Extract the [x, y] coordinate from the center of the cell holding the provided text.  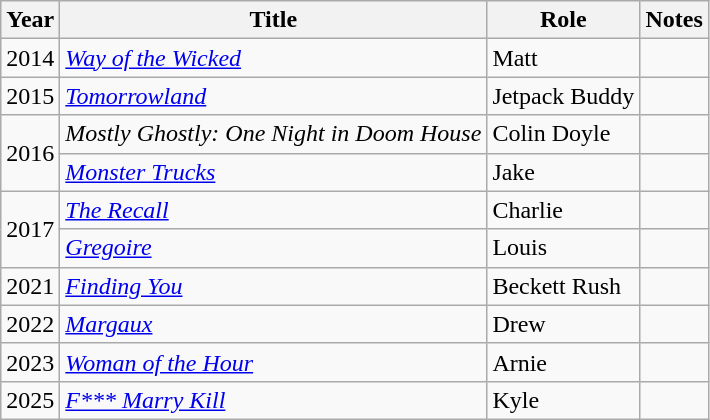
Mostly Ghostly: One Night in Doom House [274, 134]
Title [274, 20]
F*** Marry Kill [274, 400]
Jetpack Buddy [564, 96]
Louis [564, 248]
Drew [564, 324]
Beckett Rush [564, 286]
2022 [30, 324]
2016 [30, 153]
Role [564, 20]
2015 [30, 96]
Year [30, 20]
Tomorrowland [274, 96]
Way of the Wicked [274, 58]
2017 [30, 229]
Monster Trucks [274, 172]
Notes [674, 20]
Finding You [274, 286]
2023 [30, 362]
Kyle [564, 400]
Arnie [564, 362]
2014 [30, 58]
Charlie [564, 210]
2025 [30, 400]
Gregoire [274, 248]
The Recall [274, 210]
2021 [30, 286]
Jake [564, 172]
Woman of the Hour [274, 362]
Colin Doyle [564, 134]
Margaux [274, 324]
Matt [564, 58]
